Identify which cell holds the provided text, then report its (x, y) central coordinate. 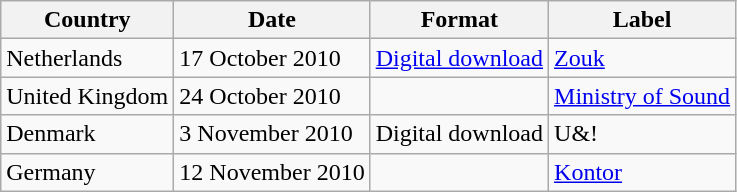
Denmark (88, 134)
Netherlands (88, 58)
Country (88, 20)
3 November 2010 (272, 134)
24 October 2010 (272, 96)
Format (459, 20)
Date (272, 20)
U&! (642, 134)
Label (642, 20)
Kontor (642, 172)
17 October 2010 (272, 58)
12 November 2010 (272, 172)
United Kingdom (88, 96)
Germany (88, 172)
Zouk (642, 58)
Ministry of Sound (642, 96)
